Pinpoint the cell where the given text exists, returning its (x, y) midpoint coordinate. 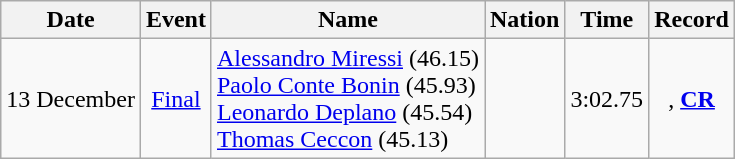
, CR (692, 98)
Record (692, 20)
Date (71, 20)
3:02.75 (607, 98)
Nation (524, 20)
Name (348, 20)
Event (176, 20)
Final (176, 98)
Alessandro Miressi (46.15)Paolo Conte Bonin (45.93)Leonardo Deplano (45.54)Thomas Ceccon (45.13) (348, 98)
Time (607, 20)
13 December (71, 98)
